Locate the cell with the specified text and output its (X, Y) center coordinate. 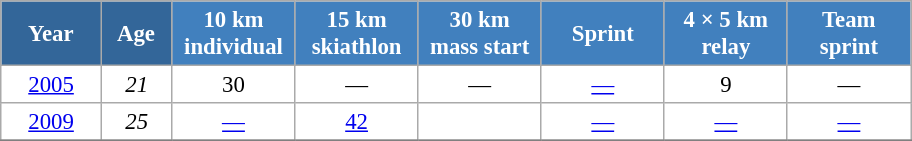
30 (234, 85)
2005 (52, 85)
9 (726, 85)
42 (356, 122)
21 (136, 85)
10 km individual (234, 34)
30 km mass start (480, 34)
Sprint (602, 34)
Age (136, 34)
Team sprint (848, 34)
Year (52, 34)
15 km skiathlon (356, 34)
25 (136, 122)
2009 (52, 122)
4 × 5 km relay (726, 34)
